Scan for the cell matching the given text and deliver its [x, y] coordinate at center. 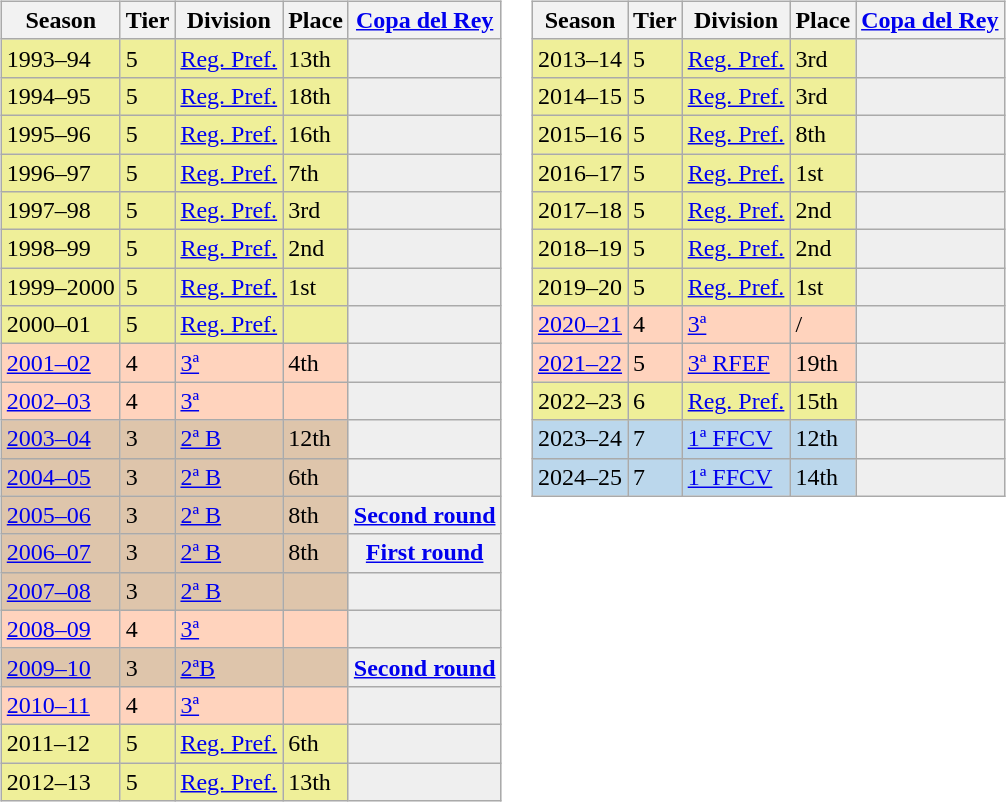
2000–01 [60, 325]
2016–17 [580, 173]
2018–19 [580, 249]
19th [823, 363]
1999–2000 [60, 287]
2003–04 [60, 439]
2005–06 [60, 515]
2020–21 [580, 325]
7th [316, 173]
2001–02 [60, 363]
2021–22 [580, 363]
2010–11 [60, 705]
1997–98 [60, 211]
6 [656, 401]
2009–10 [60, 667]
2004–05 [60, 477]
16th [316, 134]
2008–09 [60, 629]
2ªB [229, 667]
2011–12 [60, 743]
2022–23 [580, 401]
1996–97 [60, 173]
2024–25 [580, 477]
1995–96 [60, 134]
2013–14 [580, 58]
1993–94 [60, 58]
2002–03 [60, 401]
2012–13 [60, 781]
2006–07 [60, 553]
2017–18 [580, 211]
2014–15 [580, 96]
2023–24 [580, 439]
1998–99 [60, 249]
First round [424, 553]
14th [823, 477]
2019–20 [580, 287]
/ [823, 325]
4th [316, 363]
15th [823, 401]
2015–16 [580, 134]
1994–95 [60, 96]
18th [316, 96]
3ª RFEF [736, 363]
2007–08 [60, 591]
